Search for the cell housing the specified text and yield its [X, Y] center coordinate. 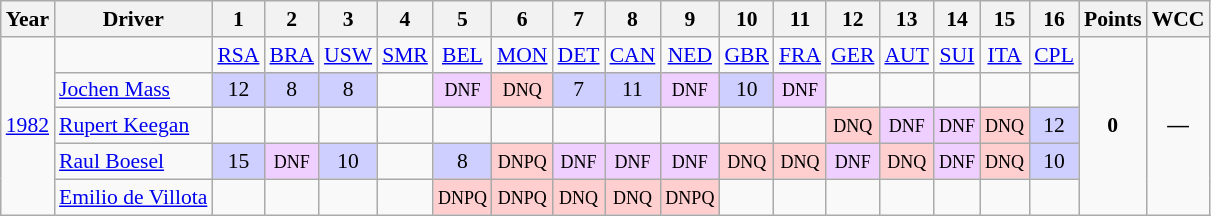
0 [1113, 126]
Rupert Keegan [133, 126]
NED [690, 55]
Raul Boesel [133, 162]
Driver [133, 19]
ITA [1004, 55]
CPL [1054, 55]
3 [348, 19]
— [1178, 126]
14 [957, 19]
13 [906, 19]
16 [1054, 19]
2 [292, 19]
WCC [1178, 19]
Jochen Mass [133, 90]
6 [522, 19]
Emilio de Villota [133, 197]
CAN [633, 55]
MON [522, 55]
SMR [405, 55]
DET [578, 55]
BEL [462, 55]
1 [238, 19]
4 [405, 19]
5 [462, 19]
SUI [957, 55]
FRA [800, 55]
USW [348, 55]
Points [1113, 19]
GER [852, 55]
1982 [28, 126]
GBR [746, 55]
BRA [292, 55]
Year [28, 19]
AUT [906, 55]
RSA [238, 55]
9 [690, 19]
